For the text-containing cell, return its midpoint in [x, y] coordinate format. 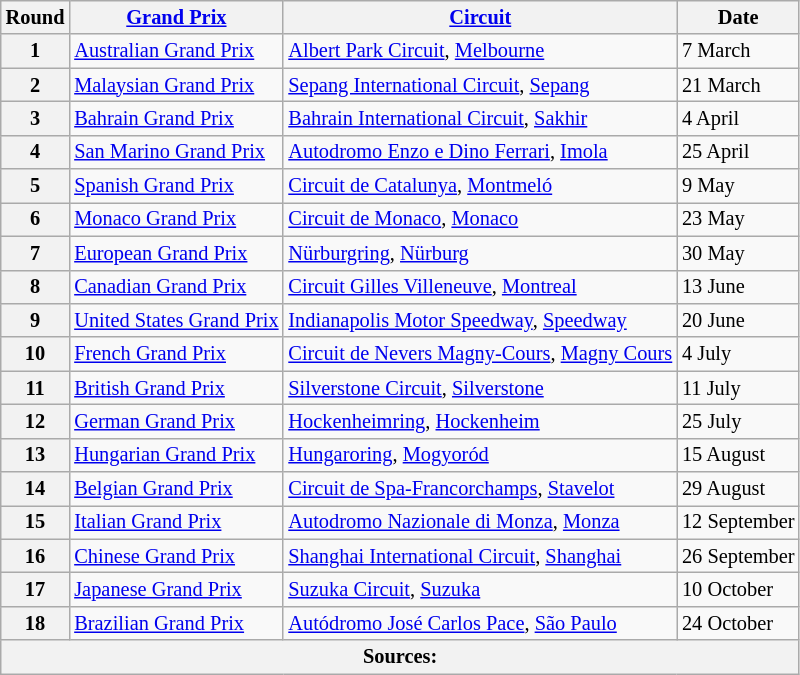
United States Grand Prix [176, 320]
13 June [738, 287]
18 [36, 623]
15 [36, 522]
30 May [738, 253]
Sources: [400, 657]
16 [36, 556]
9 May [738, 186]
Circuit de Monaco, Monaco [480, 219]
11 [36, 388]
Bahrain International Circuit, Sakhir [480, 118]
Hungaroring, Mogyoród [480, 455]
Canadian Grand Prix [176, 287]
Italian Grand Prix [176, 522]
British Grand Prix [176, 388]
24 October [738, 623]
3 [36, 118]
7 [36, 253]
17 [36, 589]
Australian Grand Prix [176, 51]
Albert Park Circuit, Melbourne [480, 51]
Grand Prix [176, 17]
7 March [738, 51]
10 October [738, 589]
Spanish Grand Prix [176, 186]
German Grand Prix [176, 421]
1 [36, 51]
Sepang International Circuit, Sepang [480, 85]
13 [36, 455]
15 August [738, 455]
9 [36, 320]
Date [738, 17]
Chinese Grand Prix [176, 556]
Circuit de Spa-Francorchamps, Stavelot [480, 489]
Autodromo Nazionale di Monza, Monza [480, 522]
25 July [738, 421]
Autódromo José Carlos Pace, São Paulo [480, 623]
Hockenheimring, Hockenheim [480, 421]
Bahrain Grand Prix [176, 118]
5 [36, 186]
European Grand Prix [176, 253]
4 [36, 152]
San Marino Grand Prix [176, 152]
21 March [738, 85]
Circuit Gilles Villeneuve, Montreal [480, 287]
26 September [738, 556]
25 April [738, 152]
Autodromo Enzo e Dino Ferrari, Imola [480, 152]
4 April [738, 118]
Circuit de Nevers Magny-Cours, Magny Cours [480, 354]
12 September [738, 522]
6 [36, 219]
20 June [738, 320]
Circuit [480, 17]
Indianapolis Motor Speedway, Speedway [480, 320]
23 May [738, 219]
Silverstone Circuit, Silverstone [480, 388]
Round [36, 17]
29 August [738, 489]
Belgian Grand Prix [176, 489]
11 July [738, 388]
Circuit de Catalunya, Montmeló [480, 186]
10 [36, 354]
Hungarian Grand Prix [176, 455]
2 [36, 85]
Shanghai International Circuit, Shanghai [480, 556]
8 [36, 287]
4 July [738, 354]
Brazilian Grand Prix [176, 623]
Nürburgring, Nürburg [480, 253]
14 [36, 489]
12 [36, 421]
Monaco Grand Prix [176, 219]
Malaysian Grand Prix [176, 85]
Japanese Grand Prix [176, 589]
Suzuka Circuit, Suzuka [480, 589]
French Grand Prix [176, 354]
